Return the [x, y] coordinate for the center point of the cell that contains the specified text.  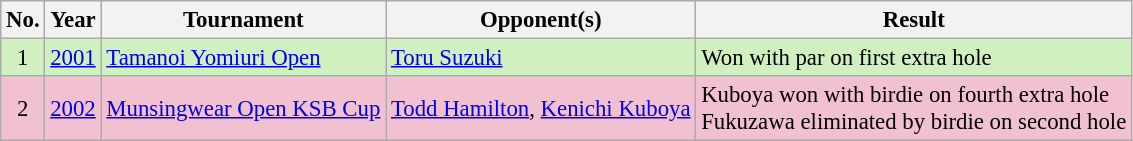
No. [23, 20]
Won with par on first extra hole [914, 58]
Opponent(s) [541, 20]
Tournament [244, 20]
Todd Hamilton, Kenichi Kuboya [541, 108]
Year [73, 20]
Kuboya won with birdie on fourth extra holeFukuzawa eliminated by birdie on second hole [914, 108]
2001 [73, 58]
2002 [73, 108]
Toru Suzuki [541, 58]
Munsingwear Open KSB Cup [244, 108]
Result [914, 20]
2 [23, 108]
Tamanoi Yomiuri Open [244, 58]
1 [23, 58]
